Determine the (X, Y) coordinate at the center of the cell enclosing the given text.  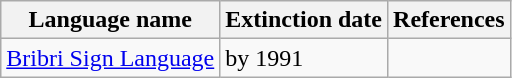
References (450, 20)
Bribri Sign Language (110, 58)
by 1991 (304, 58)
Language name (110, 20)
Extinction date (304, 20)
